Return [X, Y] of the center of cell containing provided text 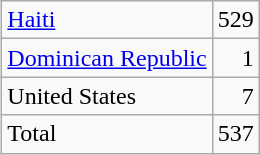
529 [236, 20]
Total [107, 134]
1 [236, 58]
United States [107, 96]
7 [236, 96]
Dominican Republic [107, 58]
537 [236, 134]
Haiti [107, 20]
